Scan for the cell matching the given text and deliver its [X, Y] coordinate at center. 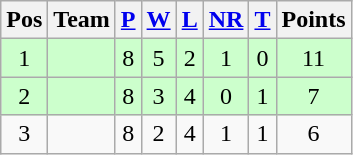
Team [82, 20]
6 [314, 134]
L [190, 20]
P [128, 20]
7 [314, 96]
Points [314, 20]
5 [158, 58]
Pos [24, 20]
T [262, 20]
11 [314, 58]
NR [226, 20]
W [158, 20]
